From the cell containing the given text, extract its center point as [x, y] coordinate. 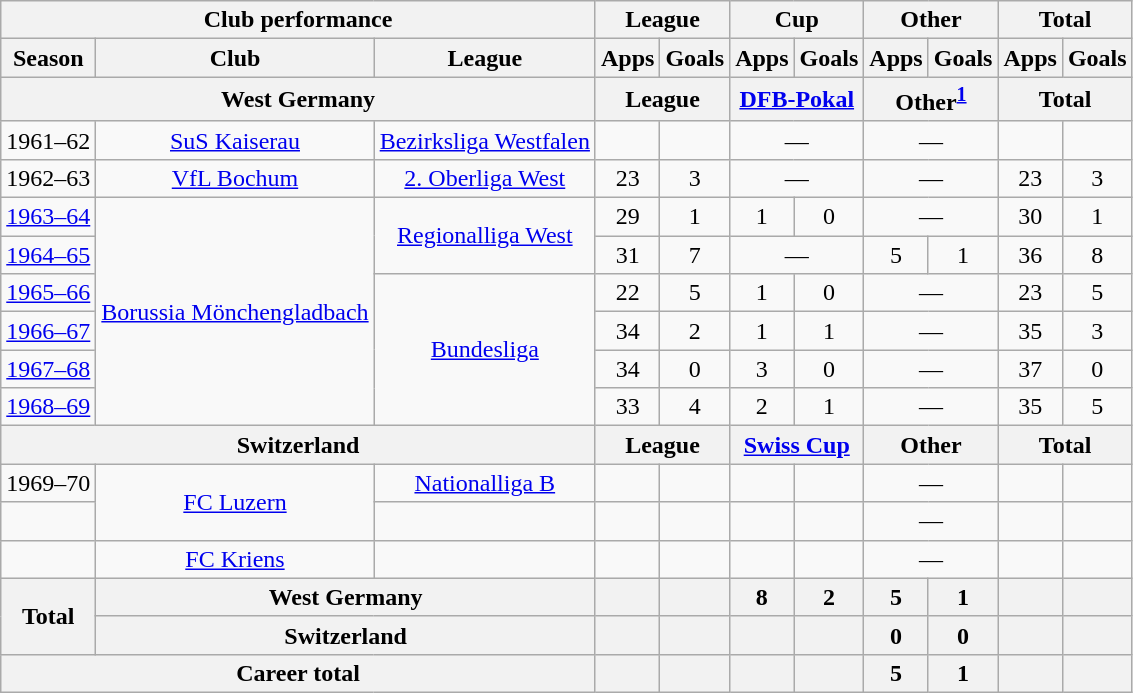
FC Luzern [235, 502]
37 [1030, 369]
1965–66 [48, 293]
1963–64 [48, 217]
1962–63 [48, 178]
36 [1030, 255]
1968–69 [48, 407]
4 [695, 407]
VfL Bochum [235, 178]
33 [627, 407]
1964–65 [48, 255]
22 [627, 293]
1967–68 [48, 369]
Cup [797, 20]
30 [1030, 217]
Career total [298, 673]
SuS Kaiserau [235, 140]
Bezirksliga Westfalen [484, 140]
Borussia Mönchengladbach [235, 312]
Regionalliga West [484, 236]
Club [235, 58]
FC Kriens [235, 559]
Nationalliga B [484, 483]
29 [627, 217]
1969–70 [48, 483]
Season [48, 58]
Club performance [298, 20]
2. Oberliga West [484, 178]
Bundesliga [484, 350]
7 [695, 255]
DFB-Pokal [797, 100]
Swiss Cup [797, 445]
Other1 [931, 100]
31 [627, 255]
1966–67 [48, 331]
1961–62 [48, 140]
